Return [X, Y] of the center of cell containing provided text 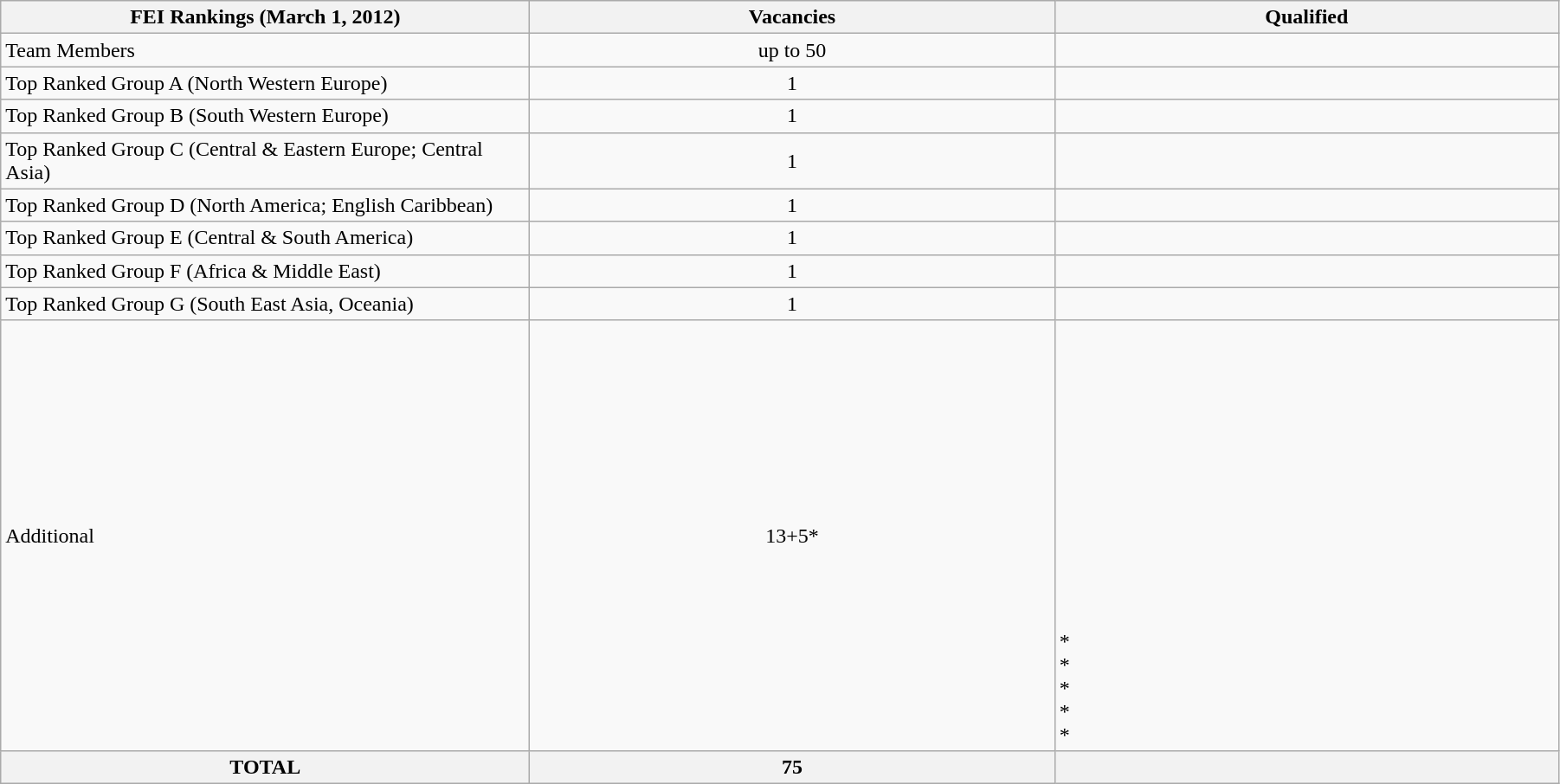
TOTAL [265, 767]
Top Ranked Group E (Central & South America) [265, 238]
13+5* [792, 535]
Top Ranked Group D (North America; English Caribbean) [265, 205]
Vacancies [792, 17]
Additional [265, 535]
Top Ranked Group F (Africa & Middle East) [265, 271]
up to 50 [792, 50]
Top Ranked Group A (North Western Europe) [265, 83]
Top Ranked Group G (South East Asia, Oceania) [265, 304]
Team Members [265, 50]
FEI Rankings (March 1, 2012) [265, 17]
Qualified [1306, 17]
Top Ranked Group B (South Western Europe) [265, 116]
Top Ranked Group C (Central & Eastern Europe; Central Asia) [265, 161]
***** [1306, 535]
75 [792, 767]
